For the text-containing cell, return its midpoint in (X, Y) coordinate format. 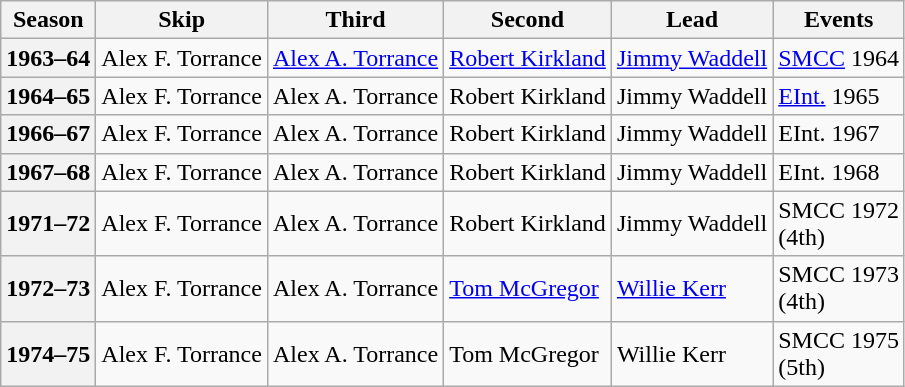
1966–67 (48, 134)
Third (355, 20)
Lead (692, 20)
SMCC 1964 (839, 58)
Season (48, 20)
1964–65 (48, 96)
SMCC 1972 (4th) (839, 224)
Second (528, 20)
1972–73 (48, 288)
1974–75 (48, 354)
EInt. 1968 (839, 172)
1967–68 (48, 172)
EInt. 1965 (839, 96)
1963–64 (48, 58)
EInt. 1967 (839, 134)
Events (839, 20)
1971–72 (48, 224)
Skip (182, 20)
SMCC 1973 (4th) (839, 288)
SMCC 1975 (5th) (839, 354)
